Search for the cell housing the specified text and yield its (X, Y) center coordinate. 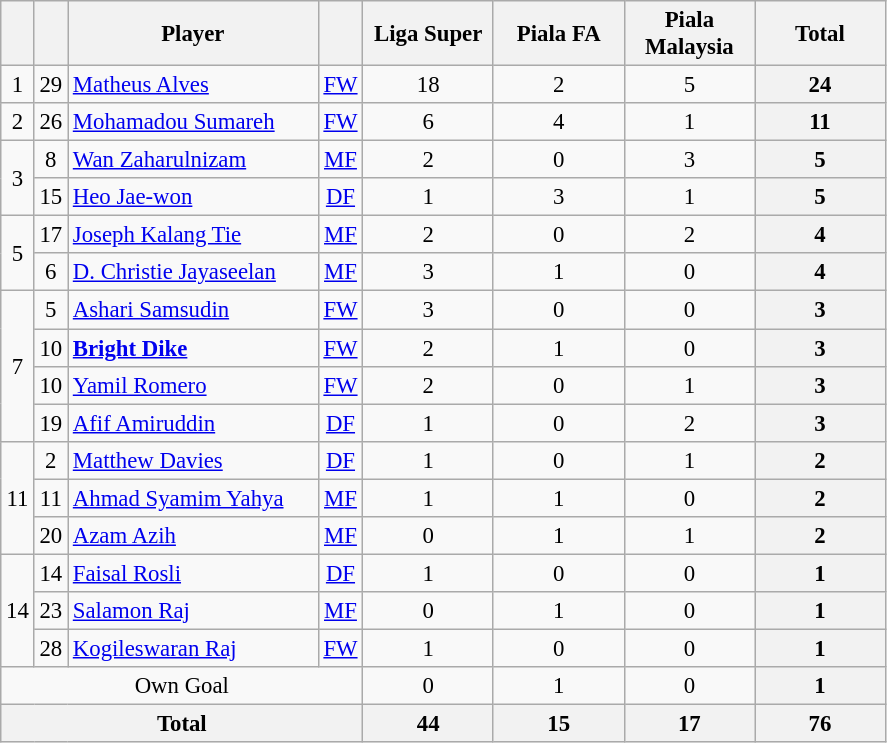
44 (428, 724)
26 (50, 122)
Piala Malaysia (690, 34)
28 (50, 648)
Matheus Alves (194, 85)
Faisal Rosli (194, 573)
Afif Amiruddin (194, 423)
Salamon Raj (194, 611)
Liga Super (428, 34)
Piala FA (558, 34)
Wan Zaharulnizam (194, 160)
Mohamadou Sumareh (194, 122)
Bright Dike (194, 348)
7 (18, 366)
Heo Jae-won (194, 197)
23 (50, 611)
Joseph Kalang Tie (194, 235)
Ashari Samsudin (194, 310)
8 (50, 160)
Yamil Romero (194, 385)
Player (194, 34)
D. Christie Jayaseelan (194, 273)
Ahmad Syamim Yahya (194, 498)
Own Goal (182, 686)
18 (428, 85)
Kogileswaran Raj (194, 648)
29 (50, 85)
19 (50, 423)
20 (50, 536)
76 (820, 724)
Azam Azih (194, 536)
Matthew Davies (194, 460)
24 (820, 85)
